Locate the cell with the specified text and output its (X, Y) center coordinate. 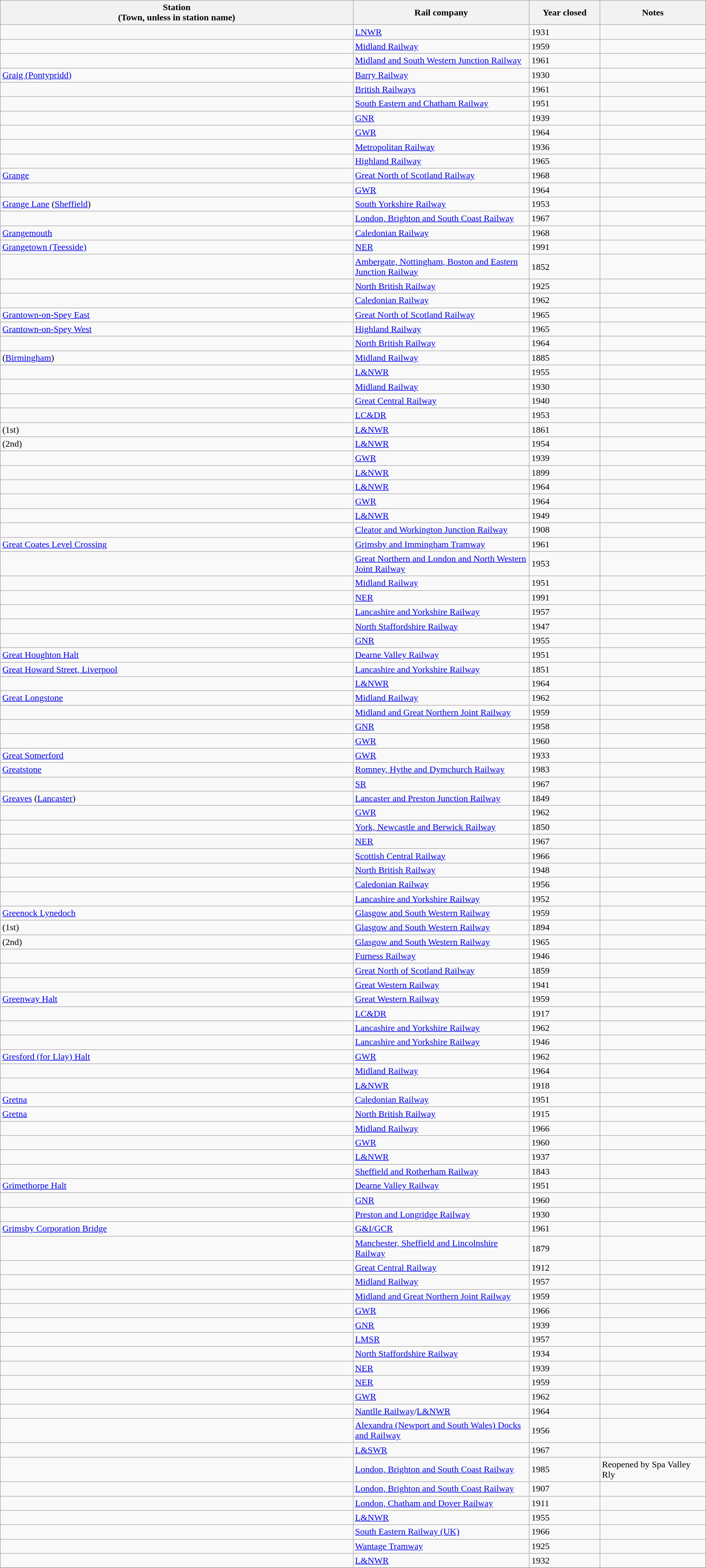
Grimsby Corporation Bridge (176, 1229)
1983 (565, 770)
(Birmingham) (176, 358)
Greaves (Lancaster) (176, 798)
Midland and South Western Junction Railway (441, 61)
1934 (565, 1354)
1843 (565, 1171)
Graig (Pontypridd) (176, 75)
Rail company (441, 13)
L&SWR (441, 1450)
1911 (565, 1503)
Year closed (565, 13)
1948 (565, 870)
1985 (565, 1469)
Gresford (for Llay) Halt (176, 1057)
London, Chatham and Dover Railway (441, 1503)
Wantage Tramway (441, 1546)
1949 (565, 516)
Metropolitan Railway (441, 147)
1917 (565, 1014)
1940 (565, 401)
South Eastern and Chatham Railway (441, 104)
Grantown-on-Spey East (176, 315)
Preston and Longridge Railway (441, 1214)
1952 (565, 899)
Sheffield and Rotherham Railway (441, 1171)
1894 (565, 928)
1907 (565, 1489)
Grimsby and Immingham Tramway (441, 544)
Grange Lane (Sheffield) (176, 204)
1850 (565, 827)
Grange (176, 175)
Great Coates Level Crossing (176, 544)
G&I/GCR (441, 1229)
Scottish Central Railway (441, 856)
Greenock Lynedoch (176, 913)
British Railways (441, 89)
Grantown-on-Spey West (176, 329)
1958 (565, 727)
1932 (565, 1560)
South Eastern Railway (UK) (441, 1532)
Alexandra (Newport and South Wales) Docks and Railway (441, 1431)
Reopened by Spa Valley Rly (653, 1469)
1849 (565, 798)
1899 (565, 473)
1915 (565, 1114)
York, Newcastle and Berwick Railway (441, 827)
1851 (565, 669)
Grangemouth (176, 233)
1918 (565, 1085)
1936 (565, 147)
Furness Railway (441, 956)
1954 (565, 444)
Notes (653, 13)
Great Longstone (176, 698)
Romney, Hythe and Dymchurch Railway (441, 770)
1885 (565, 358)
Grangetown (Teesside) (176, 247)
1879 (565, 1248)
1931 (565, 32)
Greenway Halt (176, 999)
1852 (565, 267)
Great Howard Street, Liverpool (176, 669)
SR (441, 784)
1941 (565, 985)
1947 (565, 626)
Nantlle Railway/L&NWR (441, 1411)
LNWR (441, 32)
Great Northern and London and North Western Joint Railway (441, 564)
Cleator and Workington Junction Railway (441, 530)
Manchester, Sheffield and Lincolnshire Railway (441, 1248)
South Yorkshire Railway (441, 204)
1933 (565, 755)
1861 (565, 429)
Station(Town, unless in station name) (176, 13)
1908 (565, 530)
Lancaster and Preston Junction Railway (441, 798)
1859 (565, 971)
Ambergate, Nottingham, Boston and Eastern Junction Railway (441, 267)
Great Somerford (176, 755)
1912 (565, 1268)
LMSR (441, 1339)
Barry Railway (441, 75)
Great Houghton Halt (176, 655)
1937 (565, 1157)
Greatstone (176, 770)
Grimethorpe Halt (176, 1186)
